Scan for the cell matching the given text and deliver its (X, Y) coordinate at center. 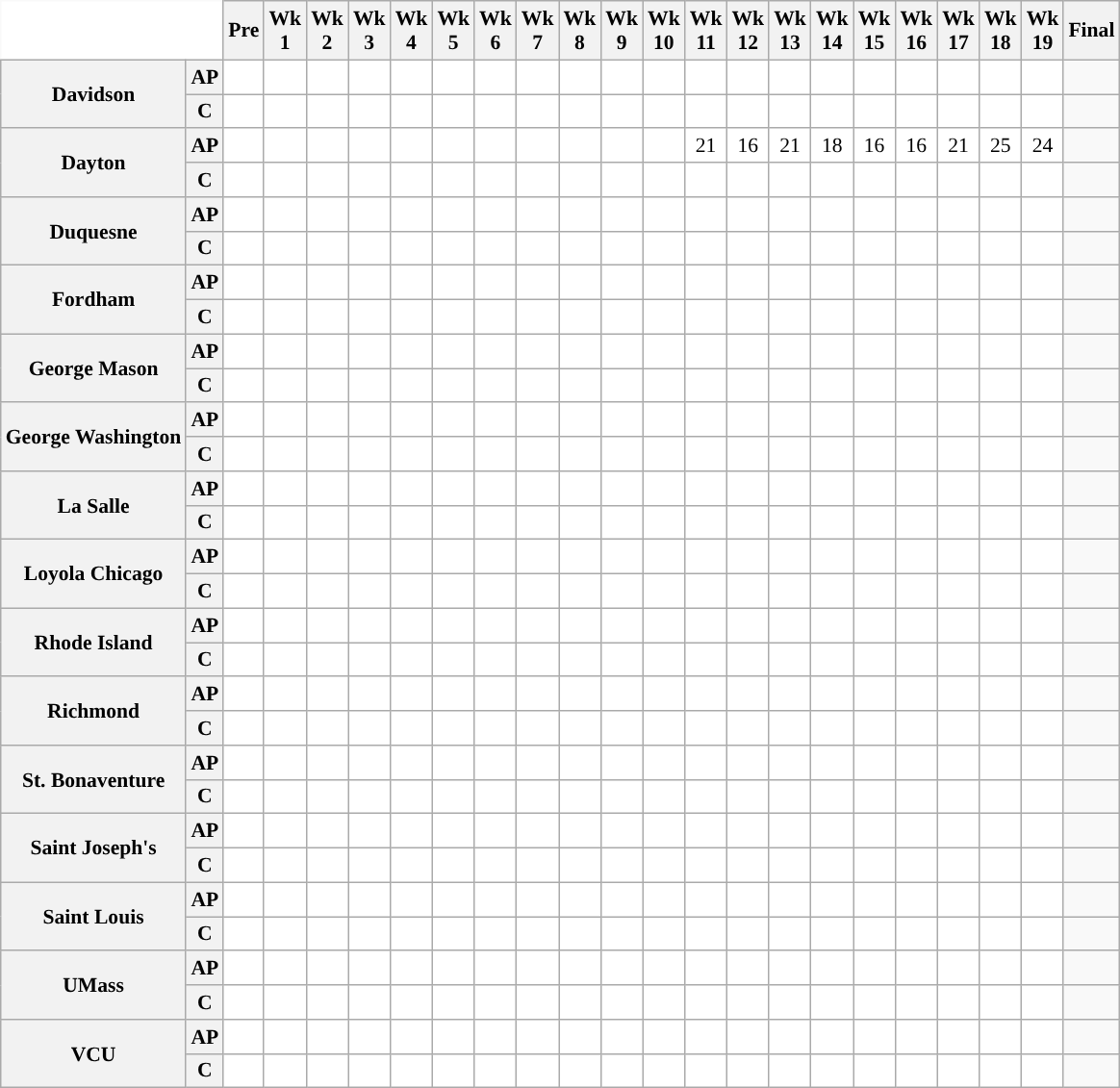
25 (1001, 146)
Wk9 (622, 31)
Rhode Island (94, 643)
Davidson (94, 94)
UMass (94, 985)
24 (1043, 146)
Wk18 (1001, 31)
St. Bonaventure (94, 779)
Wk16 (916, 31)
Wk5 (453, 31)
Wk2 (327, 31)
Wk7 (538, 31)
Richmond (94, 712)
Saint Joseph's (94, 848)
Wk13 (790, 31)
George Washington (94, 437)
Wk8 (580, 31)
Saint Louis (94, 916)
Wk11 (706, 31)
Wk1 (285, 31)
Wk6 (496, 31)
Wk4 (412, 31)
Loyola Chicago (94, 573)
Final (1091, 31)
Wk19 (1043, 31)
Wk10 (664, 31)
18 (832, 146)
Duquesne (94, 231)
Wk3 (369, 31)
George Mason (94, 367)
Wk15 (875, 31)
Dayton (94, 164)
VCU (94, 1054)
Wk17 (958, 31)
Fordham (94, 300)
La Salle (94, 506)
Pre (243, 31)
Wk12 (748, 31)
Wk14 (832, 31)
